Detect which cell encompasses the target text, then output its (x, y) center coordinate. 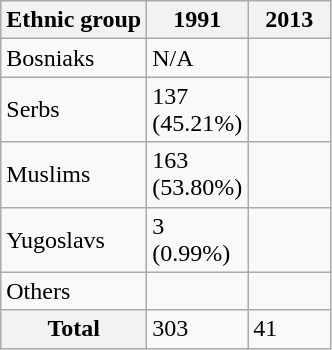
Others (74, 291)
1991 (198, 20)
Muslims (74, 174)
Serbs (74, 110)
163 (53.80%) (198, 174)
Yugoslavs (74, 240)
137 (45.21%) (198, 110)
3 (0.99%) (198, 240)
Bosniaks (74, 58)
41 (290, 329)
Total (74, 329)
303 (198, 329)
2013 (290, 20)
Ethnic group (74, 20)
N/A (198, 58)
